Extract the [X, Y] coordinate from the center of the cell holding the provided text.  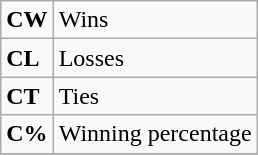
CW [27, 20]
Wins [155, 20]
Losses [155, 58]
Ties [155, 96]
CT [27, 96]
CL [27, 58]
C% [27, 134]
Winning percentage [155, 134]
